Identify which cell holds the provided text, then report its (X, Y) central coordinate. 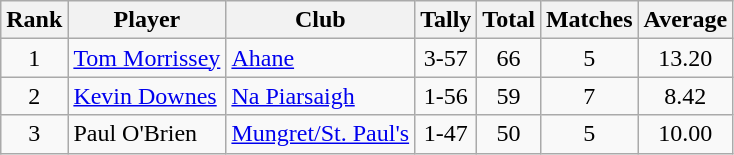
66 (509, 58)
1 (34, 58)
Ahane (320, 58)
1-56 (446, 96)
Na Piarsaigh (320, 96)
2 (34, 96)
13.20 (686, 58)
Tom Morrissey (147, 58)
Mungret/St. Paul's (320, 134)
Player (147, 20)
Club (320, 20)
10.00 (686, 134)
3 (34, 134)
3-57 (446, 58)
8.42 (686, 96)
1-47 (446, 134)
7 (589, 96)
Matches (589, 20)
50 (509, 134)
Average (686, 20)
Total (509, 20)
Tally (446, 20)
59 (509, 96)
Rank (34, 20)
Kevin Downes (147, 96)
Paul O'Brien (147, 134)
